Return (x, y) of the center of cell containing provided text 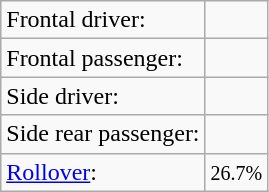
Side driver: (103, 96)
Frontal passenger: (103, 58)
Side rear passenger: (103, 134)
Rollover: (103, 172)
Frontal driver: (103, 20)
26.7% (236, 172)
